Detect which cell encompasses the target text, then output its (x, y) center coordinate. 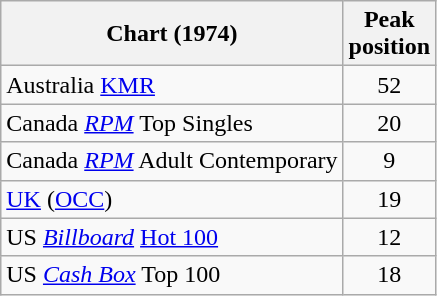
US Cash Box Top 100 (172, 275)
20 (389, 123)
Peakposition (389, 34)
52 (389, 85)
12 (389, 237)
18 (389, 275)
9 (389, 161)
19 (389, 199)
Canada RPM Adult Contemporary (172, 161)
Australia KMR (172, 85)
Canada RPM Top Singles (172, 123)
Chart (1974) (172, 34)
UK (OCC) (172, 199)
US Billboard Hot 100 (172, 237)
